Capture the cell that displays the provided text and extract its [X, Y] central coordinate. 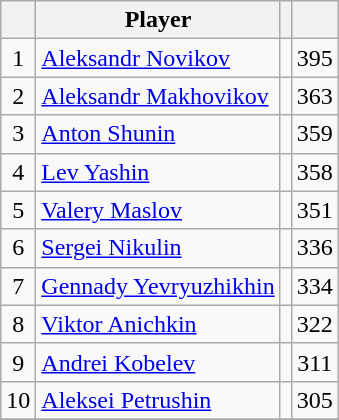
395 [314, 58]
Anton Shunin [158, 134]
Gennady Yevryuzhikhin [158, 286]
Viktor Anichkin [158, 324]
3 [18, 134]
9 [18, 362]
363 [314, 96]
Andrei Kobelev [158, 362]
1 [18, 58]
2 [18, 96]
Player [158, 20]
8 [18, 324]
Aleksandr Makhovikov [158, 96]
358 [314, 172]
305 [314, 400]
10 [18, 400]
336 [314, 248]
311 [314, 362]
Valery Maslov [158, 210]
Lev Yashin [158, 172]
351 [314, 210]
Sergei Nikulin [158, 248]
322 [314, 324]
334 [314, 286]
7 [18, 286]
Aleksei Petrushin [158, 400]
4 [18, 172]
Aleksandr Novikov [158, 58]
5 [18, 210]
6 [18, 248]
359 [314, 134]
